From the cell containing the given text, extract its center point as [X, Y] coordinate. 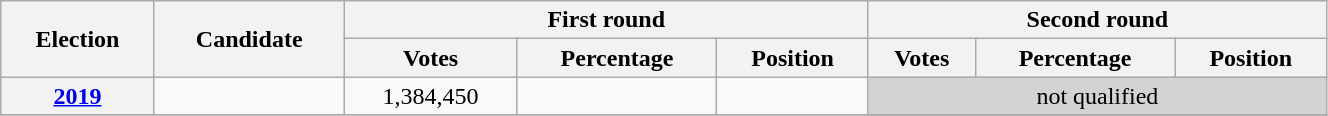
1,384,450 [430, 96]
Second round [1097, 20]
Election [78, 39]
Candidate [249, 39]
First round [606, 20]
not qualified [1097, 96]
2019 [78, 96]
